From the cell containing the given text, extract its center point as [x, y] coordinate. 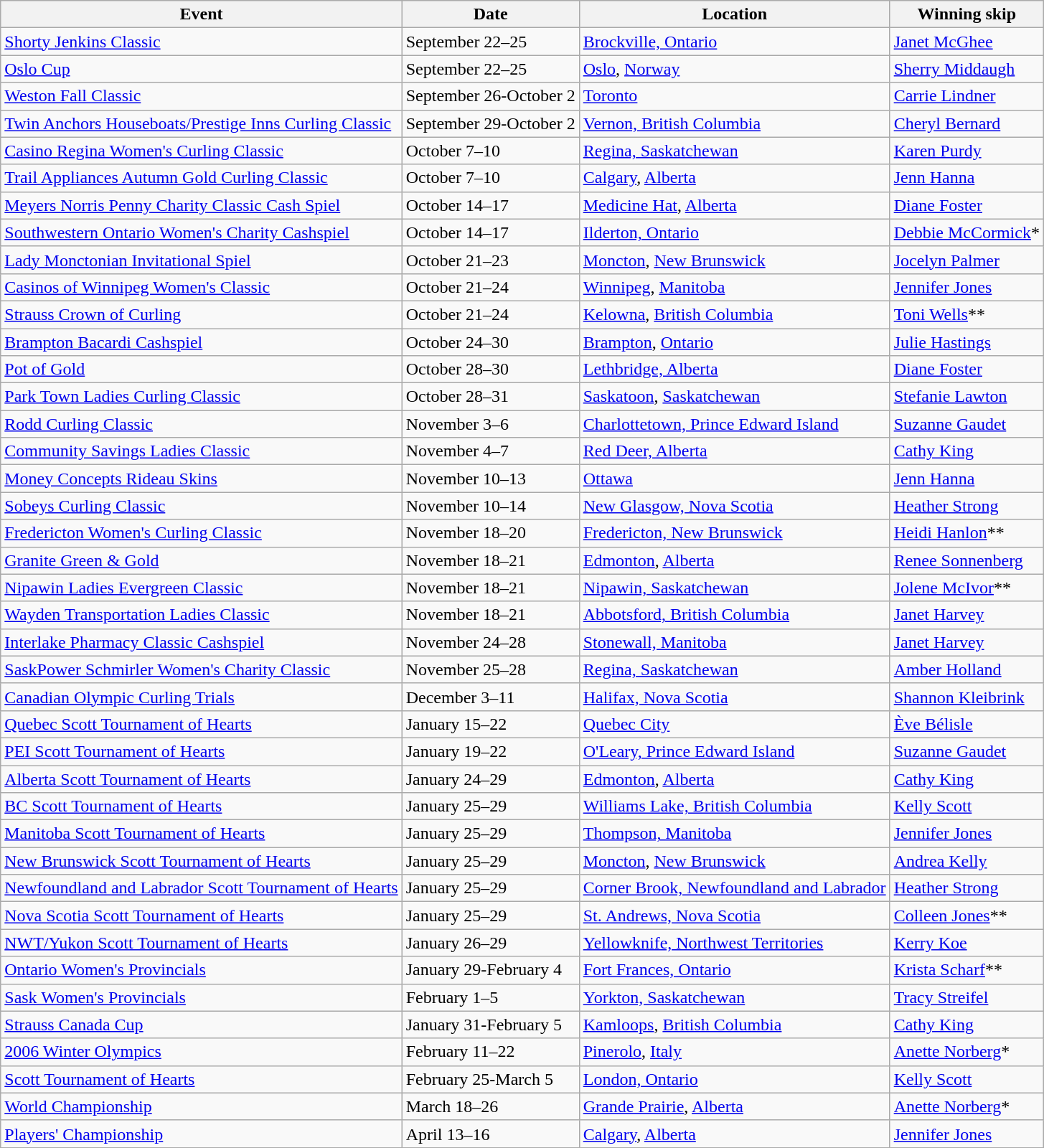
November 18–20 [491, 533]
PEI Scott Tournament of Hearts [201, 751]
November 3–6 [491, 424]
Wayden Transportation Ladies Classic [201, 615]
Shorty Jenkins Classic [201, 42]
February 1–5 [491, 997]
Toronto [735, 96]
October 28–30 [491, 370]
Jolene McIvor** [967, 588]
Charlottetown, Prince Edward Island [735, 424]
December 3–11 [491, 697]
Medicine Hat, Alberta [735, 205]
Shannon Kleibrink [967, 697]
Winnipeg, Manitoba [735, 287]
March 18–26 [491, 1106]
November 10–14 [491, 506]
St. Andrews, Nova Scotia [735, 916]
Kamloops, British Columbia [735, 1025]
September 26-October 2 [491, 96]
Quebec City [735, 724]
Fredericton, New Brunswick [735, 533]
Lady Monctonian Invitational Spiel [201, 260]
Yorkton, Saskatchewan [735, 997]
Amber Holland [967, 669]
January 19–22 [491, 751]
Oslo, Norway [735, 69]
Stefanie Lawton [967, 397]
World Championship [201, 1106]
New Glasgow, Nova Scotia [735, 506]
Andrea Kelly [967, 861]
Nipawin, Saskatchewan [735, 588]
Vernon, British Columbia [735, 123]
Saskatoon, Saskatchewan [735, 397]
Halifax, Nova Scotia [735, 697]
Nova Scotia Scott Tournament of Hearts [201, 916]
Money Concepts Rideau Skins [201, 479]
Oslo Cup [201, 69]
Red Deer, Alberta [735, 451]
Grande Prairie, Alberta [735, 1106]
Interlake Pharmacy Classic Cashspiel [201, 642]
October 24–30 [491, 342]
November 25–28 [491, 669]
Strauss Canada Cup [201, 1025]
Casinos of Winnipeg Women's Classic [201, 287]
Jocelyn Palmer [967, 260]
Community Savings Ladies Classic [201, 451]
Strauss Crown of Curling [201, 314]
O'Leary, Prince Edward Island [735, 751]
Thompson, Manitoba [735, 834]
Location [735, 14]
Rodd Curling Classic [201, 424]
January 24–29 [491, 778]
Pot of Gold [201, 370]
Williams Lake, British Columbia [735, 806]
Cheryl Bernard [967, 123]
Winning skip [967, 14]
Heidi Hanlon** [967, 533]
Ontario Women's Provincials [201, 970]
NWT/Yukon Scott Tournament of Hearts [201, 943]
October 28–31 [491, 397]
Date [491, 14]
Twin Anchors Houseboats/Prestige Inns Curling Classic [201, 123]
Krista Scharf** [967, 970]
Alberta Scott Tournament of Hearts [201, 778]
Brockville, Ontario [735, 42]
Southwestern Ontario Women's Charity Cashspiel [201, 232]
November 4–7 [491, 451]
Brampton, Ontario [735, 342]
Yellowknife, Northwest Territories [735, 943]
Fort Frances, Ontario [735, 970]
Newfoundland and Labrador Scott Tournament of Hearts [201, 888]
Toni Wells** [967, 314]
New Brunswick Scott Tournament of Hearts [201, 861]
November 24–28 [491, 642]
Abbotsford, British Columbia [735, 615]
Janet McGhee [967, 42]
Debbie McCormick* [967, 232]
Trail Appliances Autumn Gold Curling Classic [201, 178]
Players' Championship [201, 1134]
Julie Hastings [967, 342]
SaskPower Schmirler Women's Charity Classic [201, 669]
Ottawa [735, 479]
January 29-February 4 [491, 970]
Karen Purdy [967, 151]
Stonewall, Manitoba [735, 642]
Manitoba Scott Tournament of Hearts [201, 834]
Quebec Scott Tournament of Hearts [201, 724]
BC Scott Tournament of Hearts [201, 806]
Kelowna, British Columbia [735, 314]
Carrie Lindner [967, 96]
Brampton Bacardi Cashspiel [201, 342]
Pinerolo, Italy [735, 1052]
Scott Tournament of Hearts [201, 1079]
November 10–13 [491, 479]
February 11–22 [491, 1052]
Colleen Jones** [967, 916]
Sherry Middaugh [967, 69]
January 31-February 5 [491, 1025]
Sask Women's Provincials [201, 997]
Tracy Streifel [967, 997]
Park Town Ladies Curling Classic [201, 397]
Ève Bélisle [967, 724]
Sobeys Curling Classic [201, 506]
Casino Regina Women's Curling Classic [201, 151]
October 21–23 [491, 260]
February 25-March 5 [491, 1079]
Meyers Norris Penny Charity Classic Cash Spiel [201, 205]
2006 Winter Olympics [201, 1052]
Granite Green & Gold [201, 560]
Event [201, 14]
January 15–22 [491, 724]
Fredericton Women's Curling Classic [201, 533]
Corner Brook, Newfoundland and Labrador [735, 888]
Lethbridge, Alberta [735, 370]
January 26–29 [491, 943]
Ilderton, Ontario [735, 232]
September 29-October 2 [491, 123]
Canadian Olympic Curling Trials [201, 697]
Kerry Koe [967, 943]
April 13–16 [491, 1134]
London, Ontario [735, 1079]
Weston Fall Classic [201, 96]
Renee Sonnenberg [967, 560]
Nipawin Ladies Evergreen Classic [201, 588]
